Output the [X, Y] coordinate of the center of the cell containing the given text.  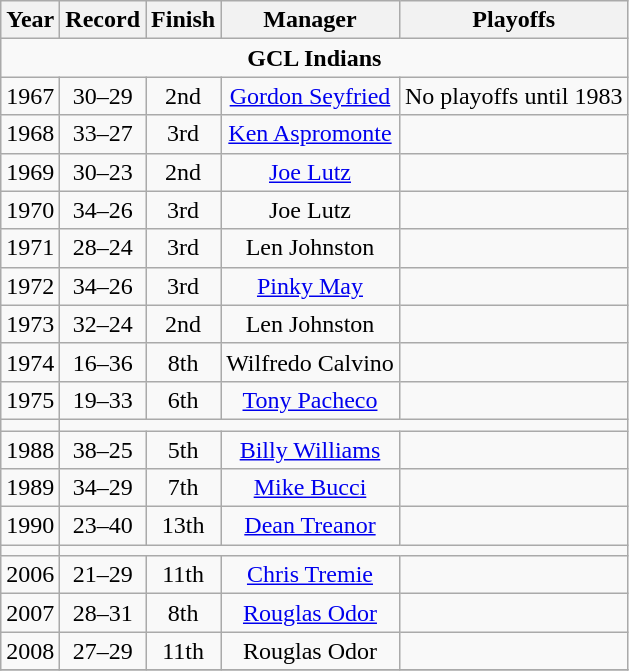
19–33 [103, 400]
5th [184, 449]
Tony Pacheco [310, 400]
28–24 [103, 248]
Chris Tremie [310, 575]
1969 [30, 172]
Billy Williams [310, 449]
1975 [30, 400]
1989 [30, 488]
34–29 [103, 488]
2006 [30, 575]
Pinky May [310, 286]
Wilfredo Calvino [310, 362]
Playoffs [514, 20]
1971 [30, 248]
7th [184, 488]
2007 [30, 613]
Finish [184, 20]
13th [184, 526]
6th [184, 400]
28–31 [103, 613]
1972 [30, 286]
1988 [30, 449]
Manager [310, 20]
Ken Aspromonte [310, 134]
Year [30, 20]
1990 [30, 526]
30–23 [103, 172]
Gordon Seyfried [310, 96]
Dean Treanor [310, 526]
1967 [30, 96]
Mike Bucci [310, 488]
32–24 [103, 324]
27–29 [103, 651]
1970 [30, 210]
30–29 [103, 96]
1968 [30, 134]
33–27 [103, 134]
No playoffs until 1983 [514, 96]
21–29 [103, 575]
38–25 [103, 449]
1973 [30, 324]
2008 [30, 651]
GCL Indians [314, 58]
Record [103, 20]
16–36 [103, 362]
23–40 [103, 526]
1974 [30, 362]
